From the cell containing the given text, extract its center point as (X, Y) coordinate. 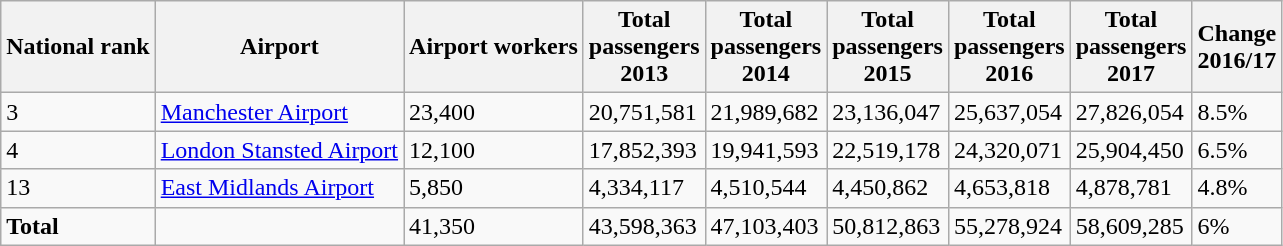
41,350 (494, 226)
21,989,682 (766, 112)
19,941,593 (766, 150)
20,751,581 (644, 112)
Airport workers (494, 47)
Manchester Airport (279, 112)
London Stansted Airport (279, 150)
National rank (78, 47)
25,904,450 (1131, 150)
58,609,285 (1131, 226)
17,852,393 (644, 150)
Totalpassengers2014 (766, 47)
23,136,047 (888, 112)
43,598,363 (644, 226)
Totalpassengers2016 (1009, 47)
27,826,054 (1131, 112)
5,850 (494, 188)
Total (78, 226)
50,812,863 (888, 226)
4.8% (1237, 188)
23,400 (494, 112)
6.5% (1237, 150)
25,637,054 (1009, 112)
4,334,117 (644, 188)
8.5% (1237, 112)
47,103,403 (766, 226)
4,510,544 (766, 188)
3 (78, 112)
24,320,071 (1009, 150)
Totalpassengers2013 (644, 47)
12,100 (494, 150)
Airport (279, 47)
Change2016/17 (1237, 47)
6% (1237, 226)
4,450,862 (888, 188)
55,278,924 (1009, 226)
4,878,781 (1131, 188)
4,653,818 (1009, 188)
22,519,178 (888, 150)
Totalpassengers2017 (1131, 47)
4 (78, 150)
East Midlands Airport (279, 188)
13 (78, 188)
Totalpassengers2015 (888, 47)
